Find where the given text appears and provide that cell's center as (X, Y) coordinate. 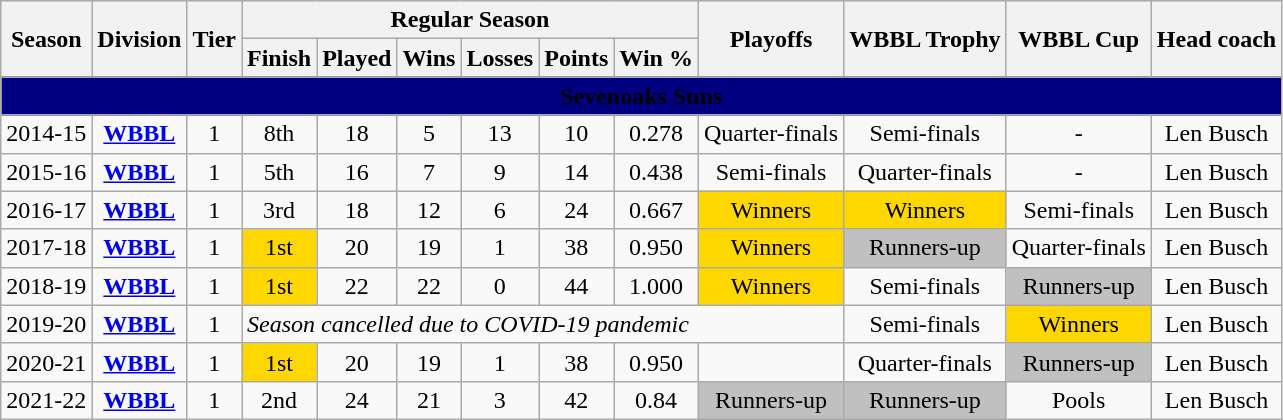
8th (280, 134)
Wins (429, 58)
0.667 (656, 210)
0.438 (656, 172)
Season (46, 39)
3 (500, 400)
44 (576, 286)
2016-17 (46, 210)
1.000 (656, 286)
2015-16 (46, 172)
Division (140, 39)
WBBL Trophy (925, 39)
2018-19 (46, 286)
14 (576, 172)
6 (500, 210)
2021-22 (46, 400)
42 (576, 400)
Played (357, 58)
Tier (214, 39)
0.84 (656, 400)
7 (429, 172)
13 (500, 134)
5 (429, 134)
2nd (280, 400)
WBBL Cup (1078, 39)
0 (500, 286)
Playoffs (770, 39)
10 (576, 134)
2017-18 (46, 248)
Season cancelled due to COVID-19 pandemic (543, 324)
Sevenoaks Suns (642, 96)
Losses (500, 58)
2019-20 (46, 324)
Finish (280, 58)
Pools (1078, 400)
3rd (280, 210)
Regular Season (470, 20)
2014-15 (46, 134)
Points (576, 58)
Win % (656, 58)
16 (357, 172)
5th (280, 172)
21 (429, 400)
2020-21 (46, 362)
0.278 (656, 134)
Head coach (1216, 39)
12 (429, 210)
9 (500, 172)
